Detect which cell encompasses the target text, then output its [X, Y] center coordinate. 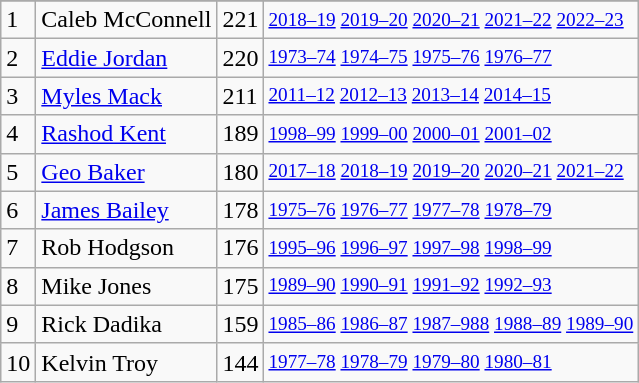
Caleb McConnell [126, 20]
189 [240, 134]
1989–90 1990–91 1991–92 1992–93 [451, 286]
7 [18, 248]
5 [18, 172]
1973–74 1974–75 1975–76 1976–77 [451, 58]
Rick Dadika [126, 324]
Rob Hodgson [126, 248]
1995–96 1996–97 1997–98 1998–99 [451, 248]
Rashod Kent [126, 134]
1985–86 1986–87 1987–988 1988–89 1989–90 [451, 324]
2017–18 2018–19 2019–20 2020–21 2021–22 [451, 172]
8 [18, 286]
220 [240, 58]
175 [240, 286]
Myles Mack [126, 96]
1977–78 1978–79 1979–80 1980–81 [451, 362]
4 [18, 134]
2 [18, 58]
James Bailey [126, 210]
180 [240, 172]
10 [18, 362]
Geo Baker [126, 172]
2011–12 2012–13 2013–14 2014–15 [451, 96]
2018–19 2019–20 2020–21 2021–22 2022–23 [451, 20]
Mike Jones [126, 286]
1 [18, 20]
3 [18, 96]
178 [240, 210]
144 [240, 362]
Kelvin Troy [126, 362]
221 [240, 20]
6 [18, 210]
1998–99 1999–00 2000–01 2001–02 [451, 134]
159 [240, 324]
9 [18, 324]
1975–76 1976–77 1977–78 1978–79 [451, 210]
211 [240, 96]
176 [240, 248]
Eddie Jordan [126, 58]
